From the cell containing the given text, extract its center point as [x, y] coordinate. 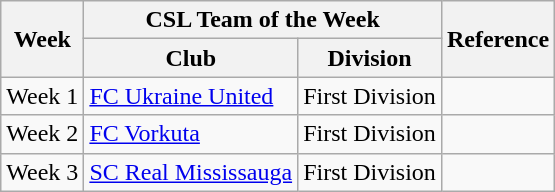
Division [370, 58]
Week 3 [42, 172]
Reference [498, 39]
Week 2 [42, 134]
Week 1 [42, 96]
Week [42, 39]
CSL Team of the Week [263, 20]
FC Ukraine United [191, 96]
FC Vorkuta [191, 134]
Club [191, 58]
SC Real Mississauga [191, 172]
